From the cell containing the given text, extract its center point as [x, y] coordinate. 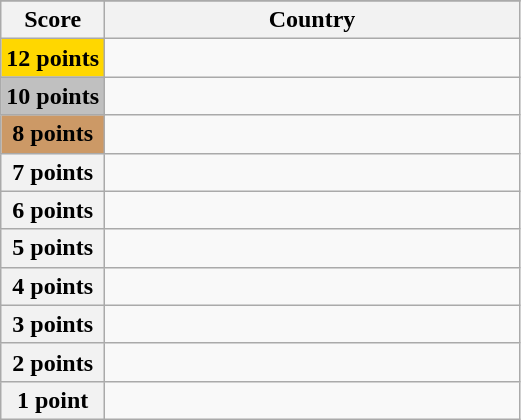
Score [53, 20]
12 points [53, 58]
10 points [53, 96]
3 points [53, 324]
Country [312, 20]
5 points [53, 248]
1 point [53, 400]
4 points [53, 286]
6 points [53, 210]
7 points [53, 172]
2 points [53, 362]
8 points [53, 134]
